Find where the given text appears and provide that cell's center as (X, Y) coordinate. 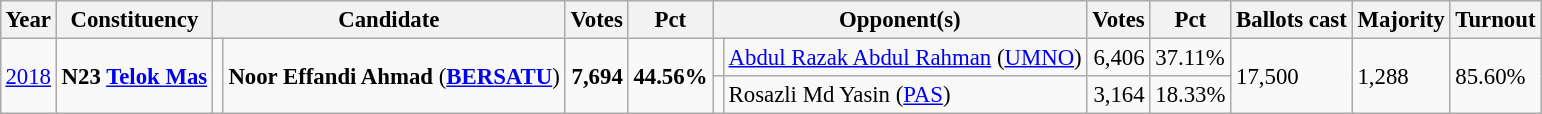
18.33% (1190, 95)
17,500 (1292, 76)
Ballots cast (1292, 20)
Opponent(s) (900, 20)
3,164 (1118, 95)
Abdul Razak Abdul Rahman (UMNO) (905, 57)
Turnout (1496, 20)
2018 (28, 76)
Candidate (388, 20)
6,406 (1118, 57)
44.56% (670, 76)
Rosazli Md Yasin (PAS) (905, 95)
N23 Telok Mas (134, 76)
7,694 (596, 76)
Majority (1401, 20)
Constituency (134, 20)
37.11% (1190, 57)
85.60% (1496, 76)
Year (28, 20)
Noor Effandi Ahmad (BERSATU) (394, 76)
1,288 (1401, 76)
